From the cell containing the given text, extract its center point as (X, Y) coordinate. 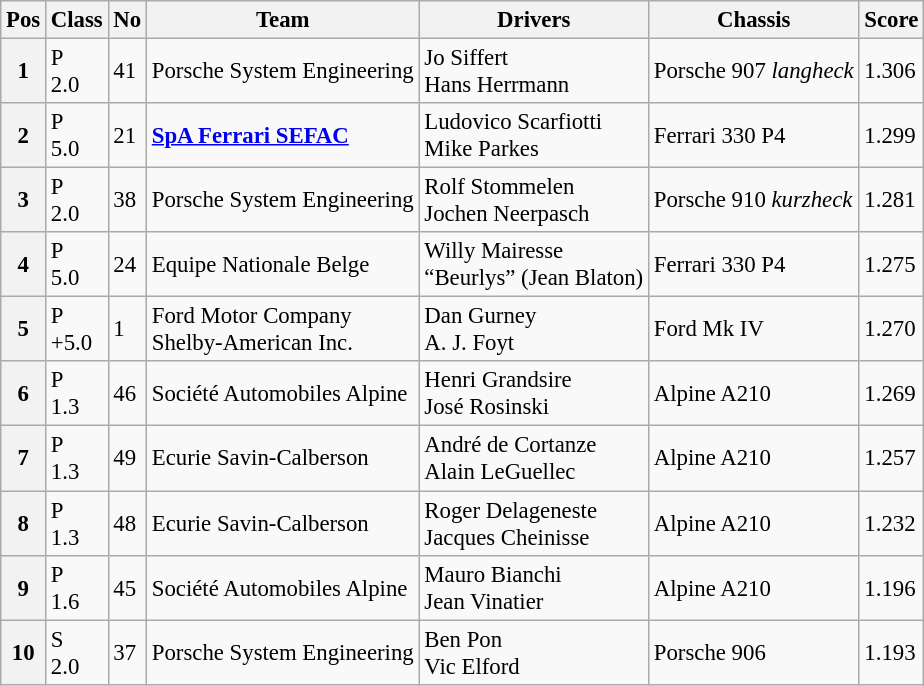
Pos (24, 20)
1.196 (892, 588)
S2.0 (78, 652)
Ludovico Scarfiotti Mike Parkes (534, 136)
Porsche 910 kurzheck (754, 200)
P+5.0 (78, 330)
Porsche 907 langheck (754, 72)
41 (127, 72)
1.275 (892, 264)
38 (127, 200)
46 (127, 394)
Class (78, 20)
49 (127, 458)
45 (127, 588)
1.257 (892, 458)
37 (127, 652)
21 (127, 136)
1.281 (892, 200)
Rolf Stommelen Jochen Neerpasch (534, 200)
1.306 (892, 72)
1.299 (892, 136)
Chassis (754, 20)
André de Cortanze Alain LeGuellec (534, 458)
SpA Ferrari SEFAC (282, 136)
1.193 (892, 652)
6 (24, 394)
Porsche 906 (754, 652)
Equipe Nationale Belge (282, 264)
Mauro Bianchi Jean Vinatier (534, 588)
8 (24, 524)
Ford Motor Company Shelby-American Inc. (282, 330)
1.232 (892, 524)
Ford Mk IV (754, 330)
Team (282, 20)
1.270 (892, 330)
4 (24, 264)
2 (24, 136)
Roger Delageneste Jacques Cheinisse (534, 524)
P1.6 (78, 588)
7 (24, 458)
1.269 (892, 394)
Willy Mairesse “Beurlys” (Jean Blaton) (534, 264)
9 (24, 588)
24 (127, 264)
Ben Pon Vic Elford (534, 652)
Henri Grandsire José Rosinski (534, 394)
48 (127, 524)
3 (24, 200)
Drivers (534, 20)
Dan Gurney A. J. Foyt (534, 330)
Jo Siffert Hans Herrmann (534, 72)
Score (892, 20)
5 (24, 330)
No (127, 20)
10 (24, 652)
